Extract the [x, y] coordinate from the center of the cell holding the provided text.  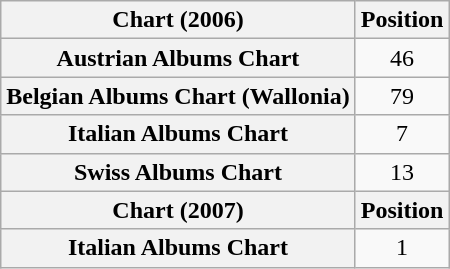
Chart (2006) [178, 20]
Austrian Albums Chart [178, 58]
7 [402, 134]
Swiss Albums Chart [178, 172]
1 [402, 248]
Chart (2007) [178, 210]
46 [402, 58]
79 [402, 96]
13 [402, 172]
Belgian Albums Chart (Wallonia) [178, 96]
